For the text-containing cell, return its midpoint in (x, y) coordinate format. 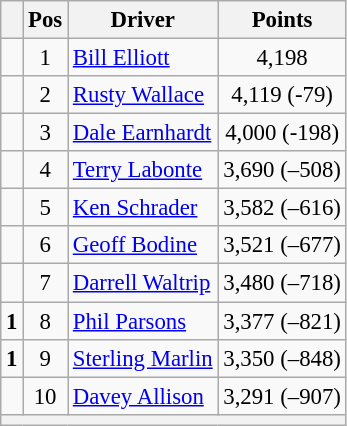
10 (46, 396)
4,119 (-79) (282, 95)
Points (282, 20)
3,582 (–616) (282, 208)
Dale Earnhardt (143, 133)
9 (46, 358)
8 (46, 321)
Driver (143, 20)
Geoff Bodine (143, 245)
Rusty Wallace (143, 95)
Bill Elliott (143, 58)
Davey Allison (143, 396)
Ken Schrader (143, 208)
4 (46, 170)
2 (46, 95)
3,291 (–907) (282, 396)
3,350 (–848) (282, 358)
Darrell Waltrip (143, 283)
Pos (46, 20)
5 (46, 208)
Phil Parsons (143, 321)
Sterling Marlin (143, 358)
6 (46, 245)
4,198 (282, 58)
3,521 (–677) (282, 245)
3,480 (–718) (282, 283)
3,377 (–821) (282, 321)
4,000 (-198) (282, 133)
3 (46, 133)
7 (46, 283)
3,690 (–508) (282, 170)
Terry Labonte (143, 170)
